Find where the given text appears and provide that cell's center as [X, Y] coordinate. 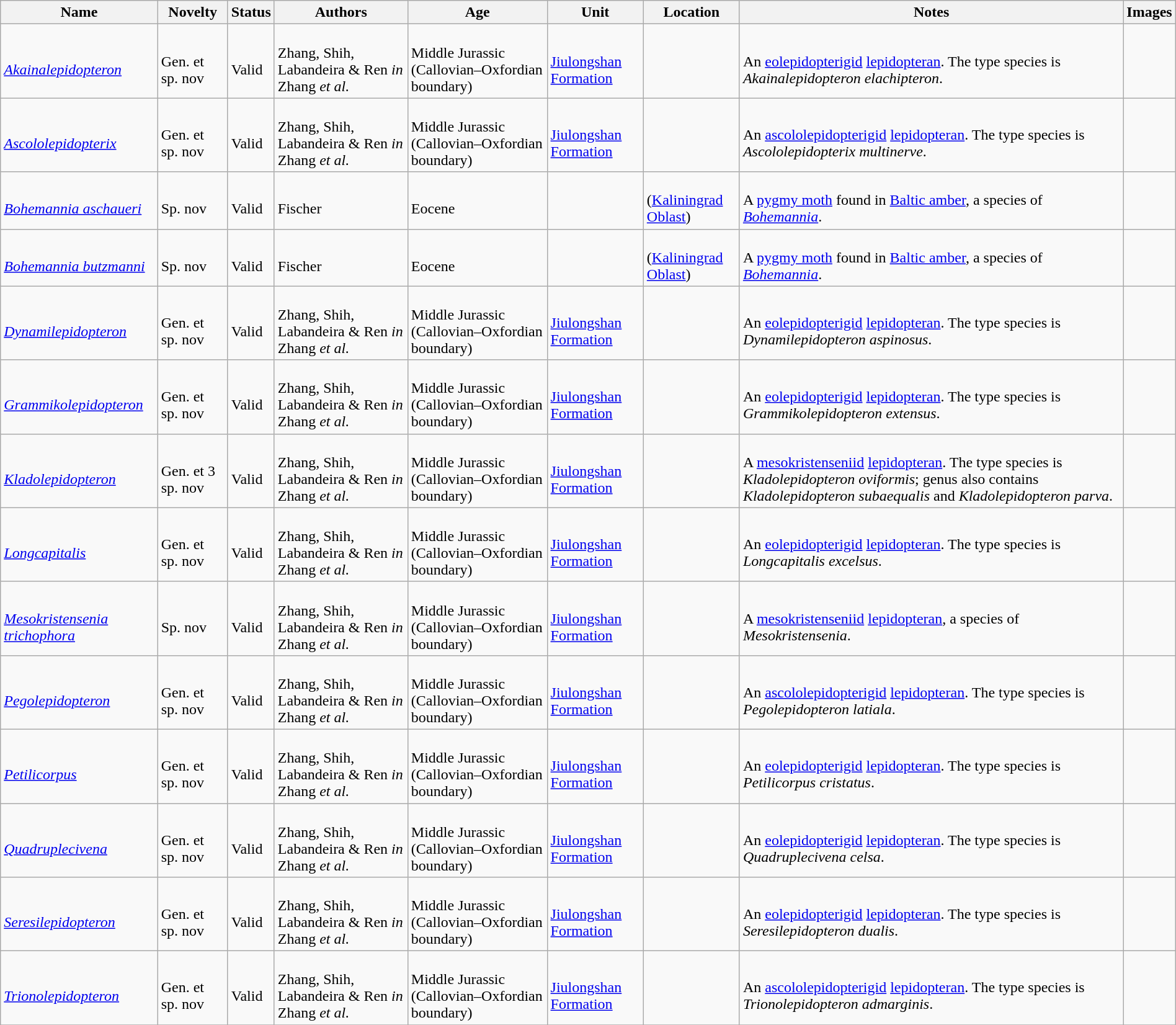
An eolepidopterigid lepidopteran. The type species is Longcapitalis excelsus. [931, 545]
An eolepidopterigid lepidopteran. The type species is Akainalepidopteron elachipteron. [931, 61]
An ascololepidopterigid lepidopteran. The type species is Pegolepidopteron latiala. [931, 692]
Status [251, 12]
An ascololepidopterigid lepidopteran. The type species is Ascololepidopterix multinerve. [931, 135]
Longcapitalis [79, 545]
Seresilepidopteron [79, 915]
Kladolepidopteron [79, 470]
Authors [341, 12]
Grammikolepidopteron [79, 397]
Bohemannia aschaueri [79, 200]
An eolepidopterigid lepidopteran. The type species is Grammikolepidopteron extensus. [931, 397]
Age [478, 12]
Quadruplecivena [79, 840]
Trionolepidopteron [79, 988]
Notes [931, 12]
An eolepidopterigid lepidopteran. The type species is Seresilepidopteron dualis. [931, 915]
Images [1149, 12]
An eolepidopterigid lepidopteran. The type species is Dynamilepidopteron aspinosus. [931, 323]
Unit [595, 12]
Petilicorpus [79, 766]
An eolepidopterigid lepidopteran. The type species is Petilicorpus cristatus. [931, 766]
Mesokristensenia trichophora [79, 618]
Akainalepidopteron [79, 61]
Gen. et 3 sp. nov [192, 470]
An ascololepidopterigid lepidopteran. The type species is Trionolepidopteron admarginis. [931, 988]
Bohemannia butzmanni [79, 257]
Novelty [192, 12]
Location [691, 12]
Name [79, 12]
Ascololepidopterix [79, 135]
Pegolepidopteron [79, 692]
Dynamilepidopteron [79, 323]
A mesokristenseniid lepidopteran, a species of Mesokristensenia. [931, 618]
An eolepidopterigid lepidopteran. The type species is Quadruplecivena celsa. [931, 840]
